Capture the cell that displays the provided text and extract its [x, y] central coordinate. 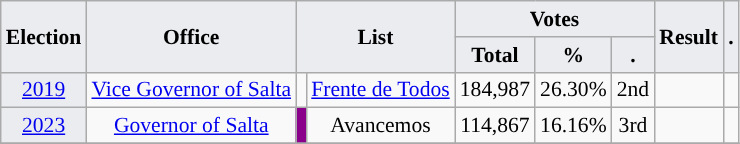
Votes [555, 19]
16.16% [574, 126]
Office [191, 36]
Total [495, 55]
2023 [44, 126]
Vice Governor of Salta [191, 90]
List [376, 36]
26.30% [574, 90]
2nd [634, 90]
Result [688, 36]
Frente de Todos [380, 90]
2019 [44, 90]
Election [44, 36]
114,867 [495, 126]
3rd [634, 126]
Governor of Salta [191, 126]
% [574, 55]
184,987 [495, 90]
Avancemos [380, 126]
